Detect which cell encompasses the target text, then output its (x, y) center coordinate. 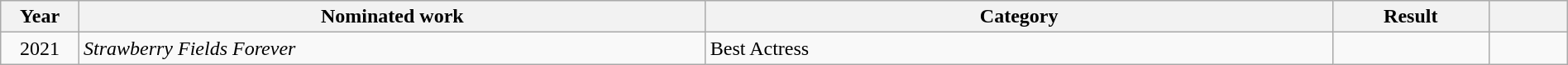
Year (40, 17)
Strawberry Fields Forever (392, 48)
Result (1411, 17)
Nominated work (392, 17)
2021 (40, 48)
Best Actress (1019, 48)
Category (1019, 17)
